Provide the (x, y) coordinate of the cell's center where the given text is located.  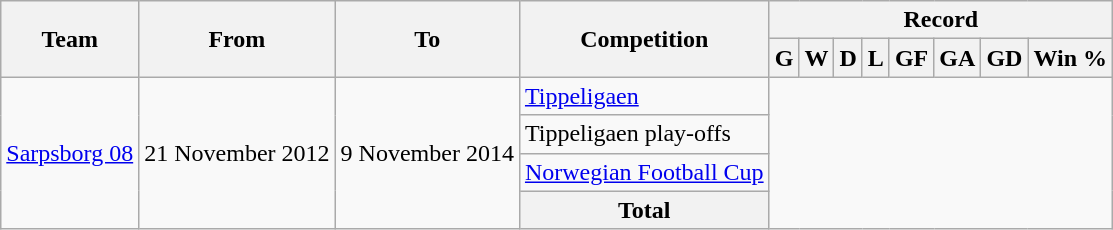
W (816, 58)
G (784, 58)
Team (70, 39)
9 November 2014 (427, 153)
Tippeligaen play-offs (644, 134)
Record (940, 20)
L (876, 58)
Competition (644, 39)
Win % (1070, 58)
From (237, 39)
GF (911, 58)
21 November 2012 (237, 153)
Norwegian Football Cup (644, 172)
GD (1004, 58)
Tippeligaen (644, 96)
Total (644, 210)
To (427, 39)
GA (958, 58)
Sarpsborg 08 (70, 153)
D (848, 58)
